Pinpoint the cell where the given text exists, returning its [x, y] midpoint coordinate. 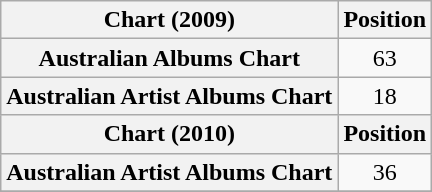
18 [385, 96]
36 [385, 172]
Australian Albums Chart [170, 58]
Chart (2009) [170, 20]
63 [385, 58]
Chart (2010) [170, 134]
